Return the (X, Y) coordinate for the center point of the cell that contains the specified text.  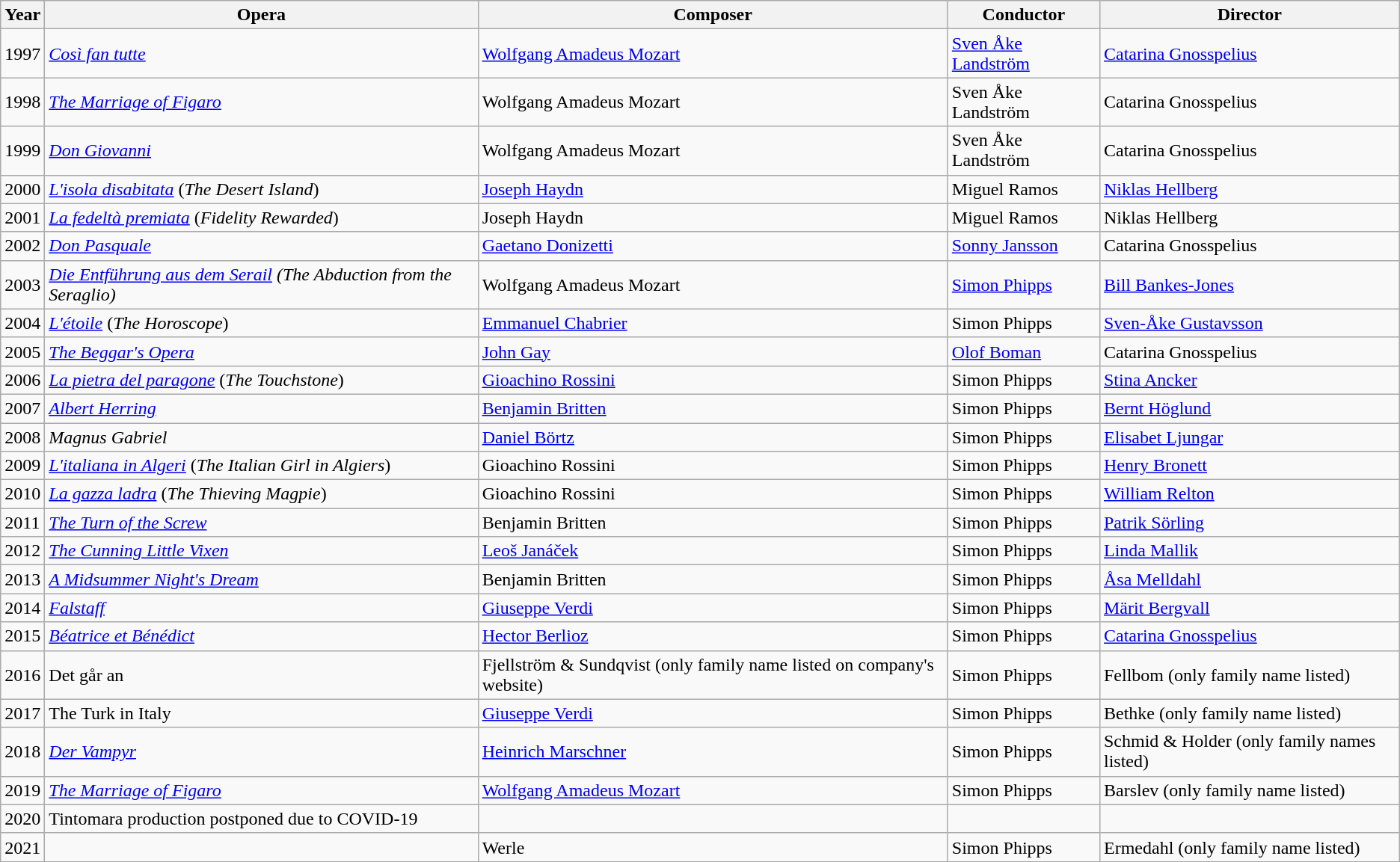
2001 (22, 218)
2020 (22, 819)
Henry Bronett (1249, 466)
Olof Boman (1023, 351)
Conductor (1023, 15)
Schmid & Holder (only family names listed) (1249, 752)
2008 (22, 437)
Bill Bankes-Jones (1249, 284)
Stina Ancker (1249, 380)
2018 (22, 752)
Elisabet Ljungar (1249, 437)
Composer (713, 15)
Märit Bergvall (1249, 608)
Ermedahl (only family name listed) (1249, 847)
Sven-Åke Gustavsson (1249, 323)
2009 (22, 466)
Falstaff (262, 608)
La pietra del paragone (The Touchstone) (262, 380)
The Beggar's Opera (262, 351)
The Turn of the Screw (262, 523)
Don Giovanni (262, 151)
Åsa Melldahl (1249, 579)
La fedeltà premiata (Fidelity Rewarded) (262, 218)
Year (22, 15)
Così fan tutte (262, 54)
1997 (22, 54)
Leoš Janáček (713, 551)
1999 (22, 151)
La gazza ladra (The Thieving Magpie) (262, 494)
Tintomara production postponed due to COVID-19 (262, 819)
Magnus Gabriel (262, 437)
2004 (22, 323)
L'étoile (The Horoscope) (262, 323)
2016 (22, 674)
Patrik Sörling (1249, 523)
Fjellström & Sundqvist (only family name listed on company's website) (713, 674)
L'isola disabitata (The Desert Island) (262, 189)
2021 (22, 847)
2007 (22, 408)
Opera (262, 15)
2017 (22, 713)
2014 (22, 608)
2003 (22, 284)
Barslev (only family name listed) (1249, 790)
Die Entführung aus dem Serail (The Abduction from the Seraglio) (262, 284)
Linda Mallik (1249, 551)
Der Vampyr (262, 752)
2000 (22, 189)
Daniel Börtz (713, 437)
L'italiana in Algeri (The Italian Girl in Algiers) (262, 466)
Bernt Höglund (1249, 408)
2015 (22, 636)
Sonny Jansson (1023, 246)
Bethke (only family name listed) (1249, 713)
2019 (22, 790)
Don Pasquale (262, 246)
Det går an (262, 674)
1998 (22, 102)
Director (1249, 15)
Heinrich Marschner (713, 752)
Gaetano Donizetti (713, 246)
2010 (22, 494)
Béatrice et Bénédict (262, 636)
The Cunning Little Vixen (262, 551)
2013 (22, 579)
2002 (22, 246)
Hector Berlioz (713, 636)
A Midsummer Night's Dream (262, 579)
Emmanuel Chabrier (713, 323)
2011 (22, 523)
The Turk in Italy (262, 713)
2005 (22, 351)
2012 (22, 551)
Werle (713, 847)
William Relton (1249, 494)
Fellbom (only family name listed) (1249, 674)
John Gay (713, 351)
Albert Herring (262, 408)
2006 (22, 380)
